Find where the given text appears and provide that cell's center as [x, y] coordinate. 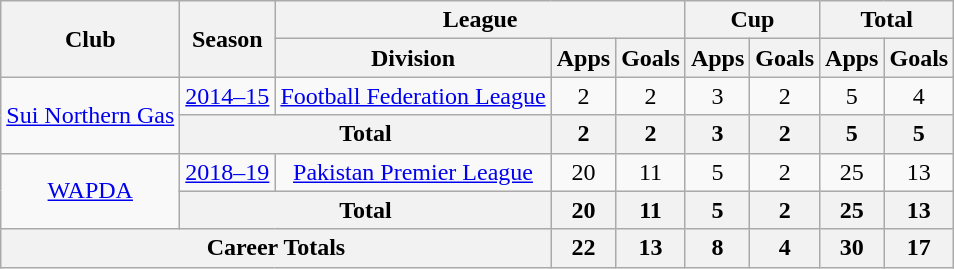
Season [228, 39]
Sui Northern Gas [90, 115]
2014–15 [228, 96]
Cup [752, 20]
League [480, 20]
22 [583, 248]
17 [919, 248]
30 [852, 248]
WAPDA [90, 191]
Career Totals [276, 248]
Football Federation League [413, 96]
Division [413, 58]
Club [90, 39]
Pakistan Premier League [413, 172]
8 [717, 248]
2018–19 [228, 172]
